Return [x, y] of the center of cell containing provided text 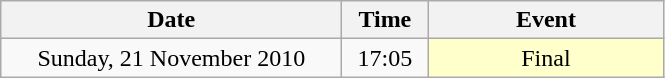
Sunday, 21 November 2010 [172, 58]
Final [546, 58]
Date [172, 20]
Time [385, 20]
17:05 [385, 58]
Event [546, 20]
